Extract the [X, Y] coordinate from the center of the cell holding the provided text.  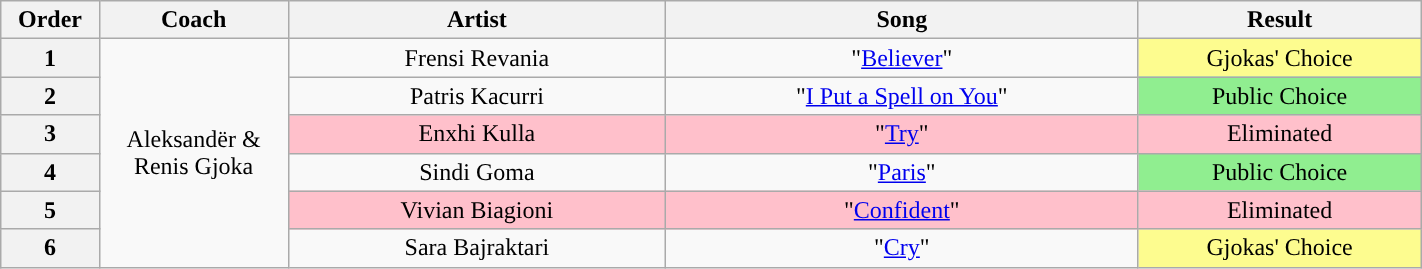
"I Put a Spell on You" [902, 96]
4 [50, 172]
"Cry" [902, 248]
Order [50, 20]
Artist [477, 20]
Song [902, 20]
Enxhi Kulla [477, 134]
"Believer" [902, 58]
Patris Kacurri [477, 96]
5 [50, 210]
"Paris" [902, 172]
"Confident" [902, 210]
Sindi Goma [477, 172]
Result [1280, 20]
Aleksandër & Renis Gjoka [194, 153]
Sara Bajraktari [477, 248]
"Try" [902, 134]
2 [50, 96]
Frensi Revania [477, 58]
6 [50, 248]
Vivian Biagioni [477, 210]
1 [50, 58]
Coach [194, 20]
3 [50, 134]
